Determine the [X, Y] coordinate at the center of the cell enclosing the given text.  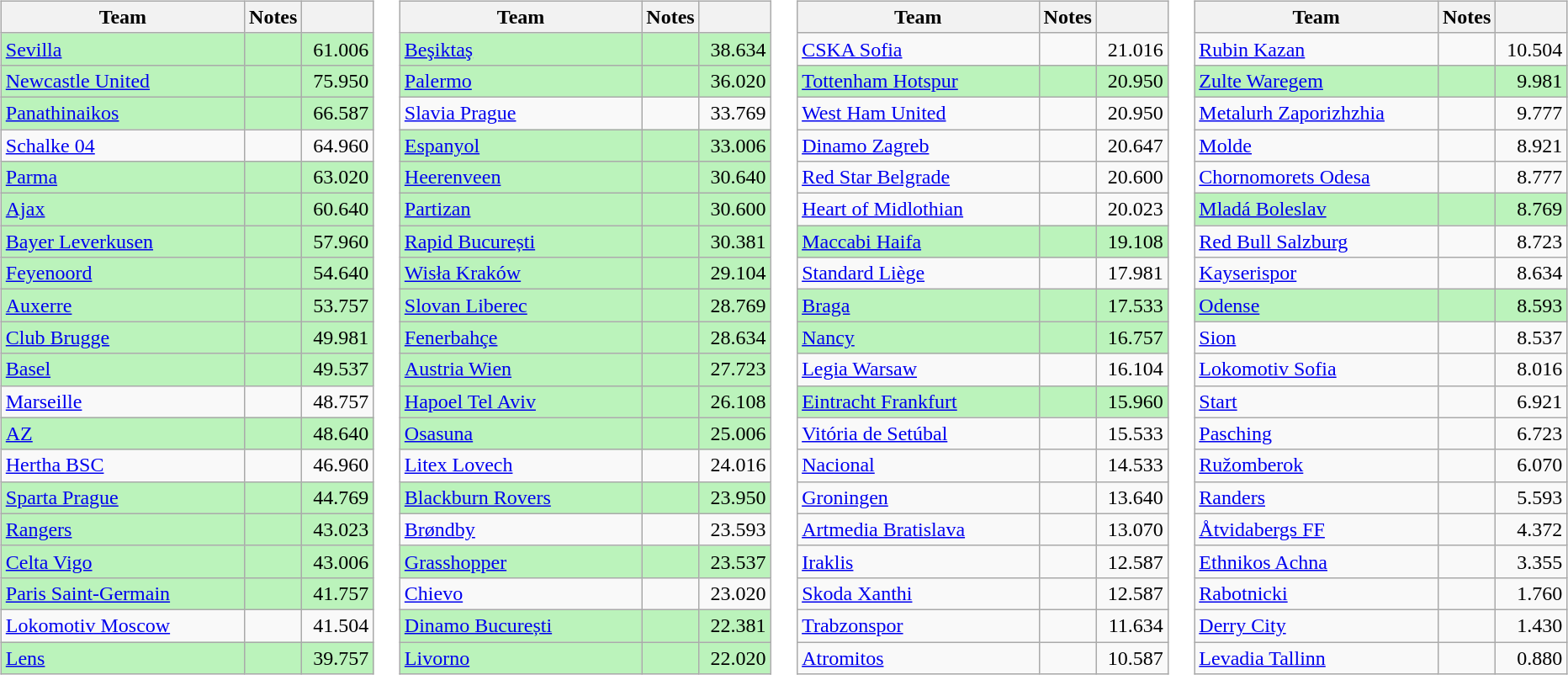
8.723 [1531, 242]
Paris Saint-Germain [123, 593]
Heerenveen [521, 178]
Chornomorets Odesa [1316, 178]
Sparta Prague [123, 497]
Rubin Kazan [1316, 49]
6.921 [1531, 401]
Feyenoord [123, 274]
14.533 [1132, 465]
16.104 [1132, 369]
22.020 [735, 657]
49.537 [338, 369]
Club Brugge [123, 337]
61.006 [338, 49]
Vitória de Setúbal [919, 433]
44.769 [338, 497]
Austria Wien [521, 369]
8.537 [1531, 337]
41.504 [338, 625]
16.757 [1132, 337]
21.016 [1132, 49]
Zulte Waregem [1316, 81]
49.981 [338, 337]
Schalke 04 [123, 146]
Lokomotiv Moscow [123, 625]
8.016 [1531, 369]
24.016 [735, 465]
22.381 [735, 625]
Artmedia Bratislava [919, 529]
Ethnikos Achna [1316, 561]
41.757 [338, 593]
23.593 [735, 529]
48.640 [338, 433]
13.640 [1132, 497]
CSKA Sofia [919, 49]
Nacional [919, 465]
Pasching [1316, 433]
8.769 [1531, 210]
9.777 [1531, 113]
15.960 [1132, 401]
54.640 [338, 274]
23.950 [735, 497]
Molde [1316, 146]
39.757 [338, 657]
Palermo [521, 81]
6.723 [1531, 433]
8.593 [1531, 306]
63.020 [338, 178]
Brøndby [521, 529]
36.020 [735, 81]
Nancy [919, 337]
43.006 [338, 561]
28.634 [735, 337]
20.023 [1132, 210]
66.587 [338, 113]
Slovan Liberec [521, 306]
75.950 [338, 81]
Lens [123, 657]
Odense [1316, 306]
Grasshopper [521, 561]
48.757 [338, 401]
43.023 [338, 529]
West Ham United [919, 113]
Beşiktaş [521, 49]
Osasuna [521, 433]
Slavia Prague [521, 113]
Espanyol [521, 146]
Newcastle United [123, 81]
Åtvidabergs FF [1316, 529]
46.960 [338, 465]
5.593 [1531, 497]
Bayer Leverkusen [123, 242]
27.723 [735, 369]
17.981 [1132, 274]
Litex Lovech [521, 465]
25.006 [735, 433]
30.381 [735, 242]
Hapoel Tel Aviv [521, 401]
20.647 [1132, 146]
Skoda Xanthi [919, 593]
30.640 [735, 178]
9.981 [1531, 81]
3.355 [1531, 561]
Red Bull Salzburg [1316, 242]
6.070 [1531, 465]
17.533 [1132, 306]
Iraklis [919, 561]
Parma [123, 178]
Metalurh Zaporizhzhia [1316, 113]
Groningen [919, 497]
Randers [1316, 497]
Dinamo București [521, 625]
Wisła Kraków [521, 274]
Sion [1316, 337]
23.537 [735, 561]
33.006 [735, 146]
Mladá Boleslav [1316, 210]
Trabzonspor [919, 625]
Ružomberok [1316, 465]
26.108 [735, 401]
23.020 [735, 593]
Heart of Midlothian [919, 210]
Ajax [123, 210]
Maccabi Haifa [919, 242]
15.533 [1132, 433]
Partizan [521, 210]
33.769 [735, 113]
60.640 [338, 210]
10.504 [1531, 49]
10.587 [1132, 657]
Lokomotiv Sofia [1316, 369]
Derry City [1316, 625]
29.104 [735, 274]
Marseille [123, 401]
Rangers [123, 529]
Red Star Belgrade [919, 178]
Sevilla [123, 49]
38.634 [735, 49]
1.760 [1531, 593]
AZ [123, 433]
Fenerbahçe [521, 337]
Kayserispor [1316, 274]
20.600 [1132, 178]
Eintracht Frankfurt [919, 401]
Basel [123, 369]
4.372 [1531, 529]
0.880 [1531, 657]
Blackburn Rovers [521, 497]
Chievo [521, 593]
8.777 [1531, 178]
28.769 [735, 306]
Start [1316, 401]
Panathinaikos [123, 113]
Livorno [521, 657]
Standard Liège [919, 274]
Rabotnicki [1316, 593]
57.960 [338, 242]
11.634 [1132, 625]
1.430 [1531, 625]
Rapid București [521, 242]
Celta Vigo [123, 561]
53.757 [338, 306]
Legia Warsaw [919, 369]
64.960 [338, 146]
8.634 [1531, 274]
Braga [919, 306]
Auxerre [123, 306]
Tottenham Hotspur [919, 81]
30.600 [735, 210]
Hertha BSC [123, 465]
Atromitos [919, 657]
13.070 [1132, 529]
19.108 [1132, 242]
8.921 [1531, 146]
Levadia Tallinn [1316, 657]
Dinamo Zagreb [919, 146]
